Locate the cell with the specified text and output its (x, y) center coordinate. 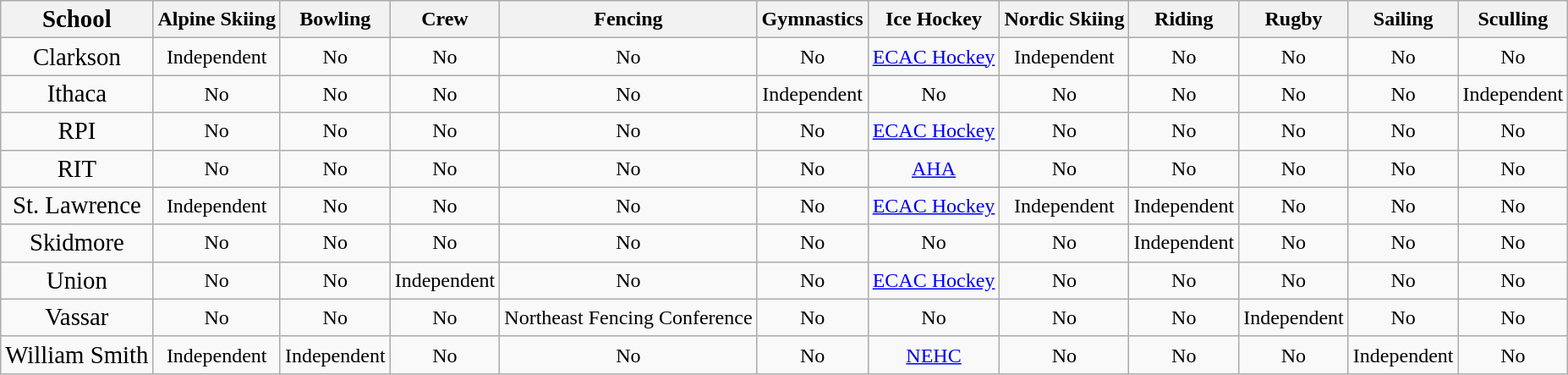
Union (77, 280)
St. Lawrence (77, 206)
Sculling (1513, 19)
RPI (77, 131)
AHA (934, 168)
Fencing (628, 19)
Ithaca (77, 94)
Nordic Skiing (1064, 19)
Ice Hockey (934, 19)
RIT (77, 168)
Clarkson (77, 57)
Bowling (335, 19)
Rugby (1294, 19)
William Smith (77, 355)
Northeast Fencing Conference (628, 317)
NEHC (934, 355)
Sailing (1403, 19)
Vassar (77, 317)
Skidmore (77, 243)
Alpine Skiing (217, 19)
Crew (445, 19)
Gymnastics (812, 19)
Riding (1184, 19)
School (77, 19)
